For the text-containing cell, return its midpoint in (x, y) coordinate format. 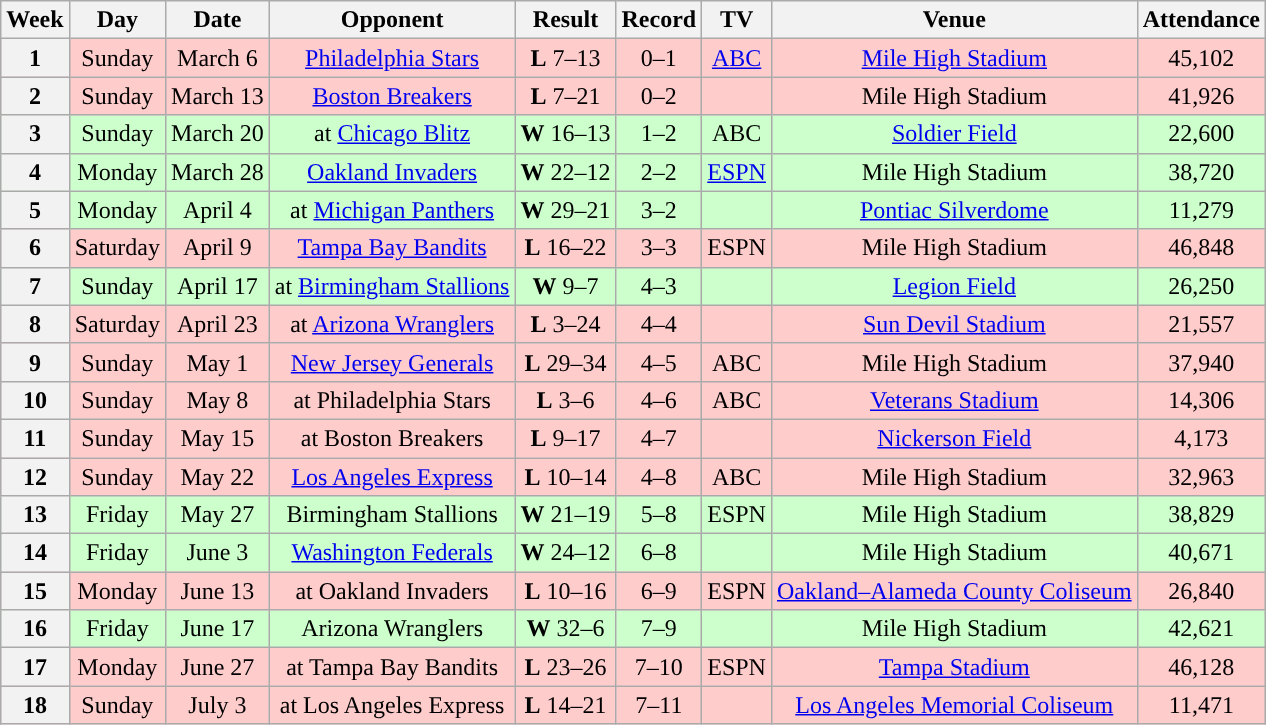
Legion Field (954, 286)
April 4 (218, 210)
21,557 (1201, 324)
14,306 (1201, 400)
W 21–19 (566, 515)
Venue (954, 20)
April 17 (218, 286)
L 7–13 (566, 58)
Pontiac Silverdome (954, 210)
0–1 (659, 58)
38,829 (1201, 515)
7–11 (659, 705)
Record (659, 20)
Result (566, 20)
L 3–24 (566, 324)
May 27 (218, 515)
W 32–6 (566, 629)
March 13 (218, 96)
12 (35, 477)
W 16–13 (566, 134)
at Philadelphia Stars (392, 400)
1–2 (659, 134)
at Boston Breakers (392, 438)
Sun Devil Stadium (954, 324)
May 22 (218, 477)
Oakland Invaders (392, 172)
26,250 (1201, 286)
W 22–12 (566, 172)
11,471 (1201, 705)
L 10–16 (566, 591)
13 (35, 515)
Day (117, 20)
Tampa Bay Bandits (392, 248)
6–9 (659, 591)
L 10–14 (566, 477)
April 23 (218, 324)
16 (35, 629)
March 20 (218, 134)
4–7 (659, 438)
2–2 (659, 172)
2 (35, 96)
May 15 (218, 438)
Veterans Stadium (954, 400)
New Jersey Generals (392, 362)
L 9–17 (566, 438)
W 9–7 (566, 286)
Opponent (392, 20)
46,128 (1201, 667)
L 3–6 (566, 400)
L 7–21 (566, 96)
38,720 (1201, 172)
11,279 (1201, 210)
Los Angeles Express (392, 477)
Soldier Field (954, 134)
41,926 (1201, 96)
4–6 (659, 400)
June 13 (218, 591)
Birmingham Stallions (392, 515)
45,102 (1201, 58)
Boston Breakers (392, 96)
June 27 (218, 667)
Oakland–Alameda County Coliseum (954, 591)
L 16–22 (566, 248)
July 3 (218, 705)
5–8 (659, 515)
37,940 (1201, 362)
8 (35, 324)
10 (35, 400)
4,173 (1201, 438)
18 (35, 705)
L 29–34 (566, 362)
11 (35, 438)
15 (35, 591)
at Tampa Bay Bandits (392, 667)
March 28 (218, 172)
April 9 (218, 248)
TV (737, 20)
at Oakland Invaders (392, 591)
May 8 (218, 400)
Arizona Wranglers (392, 629)
Washington Federals (392, 553)
42,621 (1201, 629)
Los Angeles Memorial Coliseum (954, 705)
4–8 (659, 477)
at Arizona Wranglers (392, 324)
1 (35, 58)
at Birmingham Stallions (392, 286)
7–9 (659, 629)
March 6 (218, 58)
3–2 (659, 210)
June 3 (218, 553)
Nickerson Field (954, 438)
3–3 (659, 248)
6 (35, 248)
3 (35, 134)
May 1 (218, 362)
14 (35, 553)
June 17 (218, 629)
6–8 (659, 553)
7–10 (659, 667)
0–2 (659, 96)
26,840 (1201, 591)
7 (35, 286)
4 (35, 172)
5 (35, 210)
Week (35, 20)
at Los Angeles Express (392, 705)
L 23–26 (566, 667)
4–4 (659, 324)
Tampa Stadium (954, 667)
at Michigan Panthers (392, 210)
Philadelphia Stars (392, 58)
L 14–21 (566, 705)
Attendance (1201, 20)
9 (35, 362)
at Chicago Blitz (392, 134)
W 29–21 (566, 210)
4–5 (659, 362)
17 (35, 667)
22,600 (1201, 134)
40,671 (1201, 553)
W 24–12 (566, 553)
32,963 (1201, 477)
Date (218, 20)
46,848 (1201, 248)
4–3 (659, 286)
